Identify which cell holds the provided text, then report its (X, Y) central coordinate. 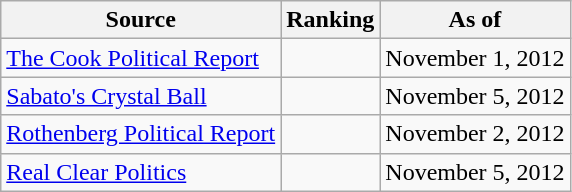
Rothenberg Political Report (141, 134)
November 2, 2012 (475, 134)
Ranking (330, 20)
The Cook Political Report (141, 58)
As of (475, 20)
Sabato's Crystal Ball (141, 96)
Source (141, 20)
Real Clear Politics (141, 172)
November 1, 2012 (475, 58)
